Return the (x, y) coordinate for the center point of the cell that contains the specified text.  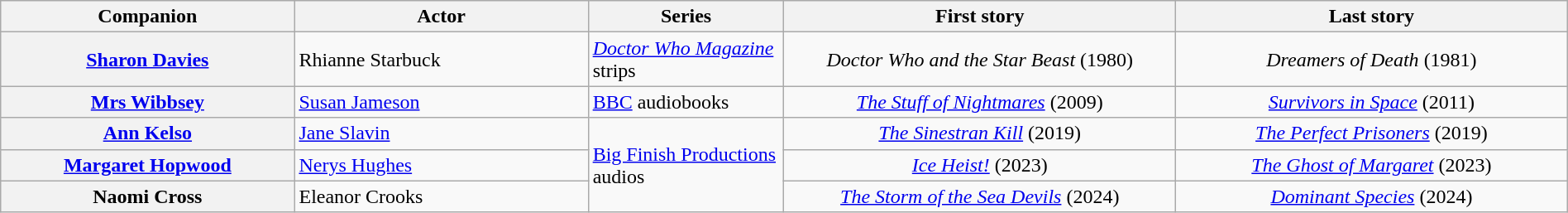
Jane Slavin (442, 133)
Doctor Who Magazine strips (686, 60)
Big Finish Productions audios (686, 165)
BBC audiobooks (686, 102)
Dreamers of Death (1981) (1372, 60)
Companion (147, 17)
Rhianne Starbuck (442, 60)
The Perfect Prisoners (2019) (1372, 133)
Dominant Species (2024) (1372, 196)
The Storm of the Sea Devils (2024) (980, 196)
Ice Heist! (2023) (980, 165)
Eleanor Crooks (442, 196)
The Sinestran Kill (2019) (980, 133)
Susan Jameson (442, 102)
Last story (1372, 17)
Survivors in Space (2011) (1372, 102)
Sharon Davies (147, 60)
The Stuff of Nightmares (2009) (980, 102)
Ann Kelso (147, 133)
Actor (442, 17)
Nerys Hughes (442, 165)
Margaret Hopwood (147, 165)
Mrs Wibbsey (147, 102)
Naomi Cross (147, 196)
Doctor Who and the Star Beast (1980) (980, 60)
First story (980, 17)
The Ghost of Margaret (2023) (1372, 165)
Series (686, 17)
